Detect which cell encompasses the target text, then output its (x, y) center coordinate. 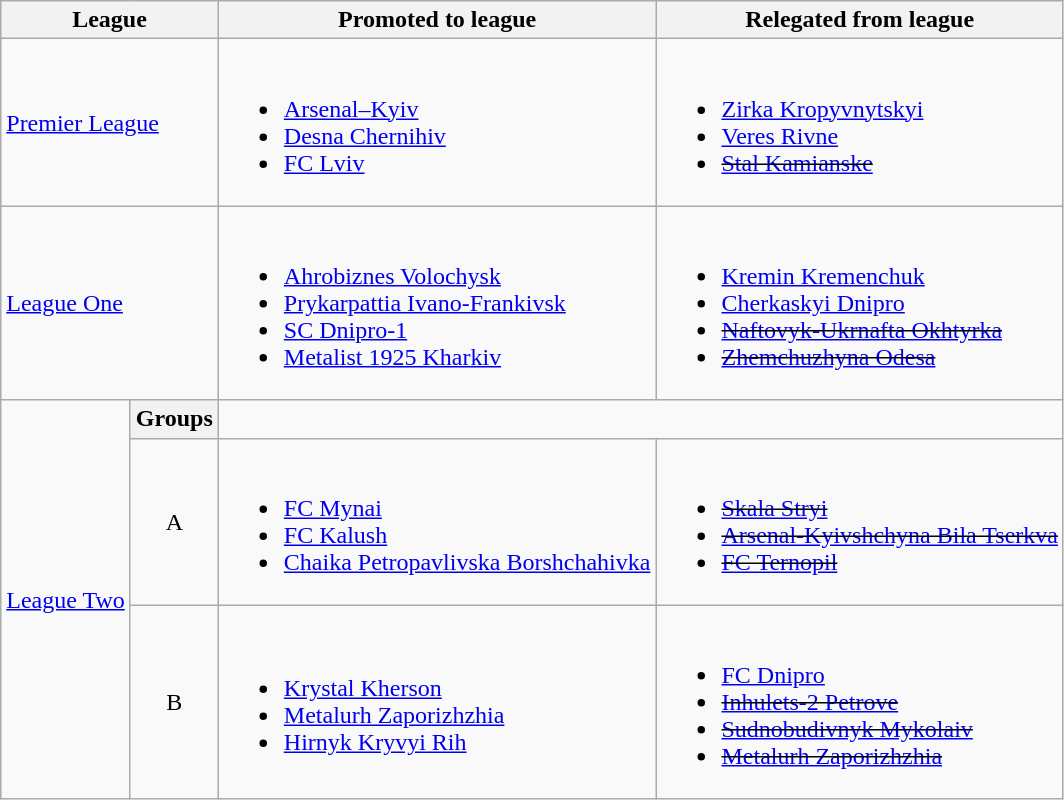
Relegated from league (860, 20)
Ahrobiznes VolochyskPrykarpattia Ivano-FrankivskSC Dnipro-1Metalist 1925 Kharkiv (437, 303)
Zirka KropyvnytskyiVeres Rivne Stal Kamianske (860, 122)
Premier League (110, 122)
League (110, 20)
League One (110, 303)
Groups (174, 419)
Kremin KremenchukCherkaskyi DniproNaftovyk-Ukrnafta OkhtyrkaZhemchuzhyna Odesa (860, 303)
FC MynaiFC KalushChaika Petropavlivska Borshchahivka (437, 522)
League Two (66, 600)
FC DniproInhulets-2 PetroveSudnobudivnyk MykolaivMetalurh Zaporizhzhia (860, 702)
A (174, 522)
Arsenal–KyivDesna ChernihivFC Lviv (437, 122)
Krystal KhersonMetalurh ZaporizhzhiaHirnyk Kryvyi Rih (437, 702)
Promoted to league (437, 20)
B (174, 702)
Skala StryiArsenal-Kyivshchyna Bila TserkvaFC Ternopil (860, 522)
